Return the [x, y] coordinate for the center point of the cell that contains the specified text.  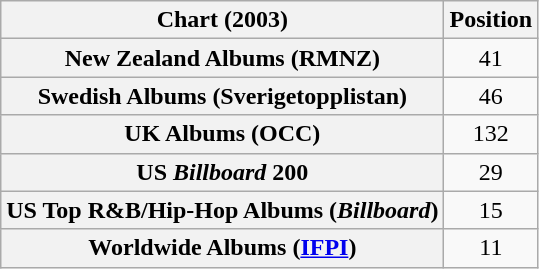
Worldwide Albums (IFPI) [222, 248]
US Billboard 200 [222, 172]
11 [491, 248]
15 [491, 210]
UK Albums (OCC) [222, 134]
132 [491, 134]
41 [491, 58]
46 [491, 96]
US Top R&B/Hip-Hop Albums (Billboard) [222, 210]
New Zealand Albums (RMNZ) [222, 58]
29 [491, 172]
Position [491, 20]
Swedish Albums (Sverigetopplistan) [222, 96]
Chart (2003) [222, 20]
